Find where the given text appears and provide that cell's center as [x, y] coordinate. 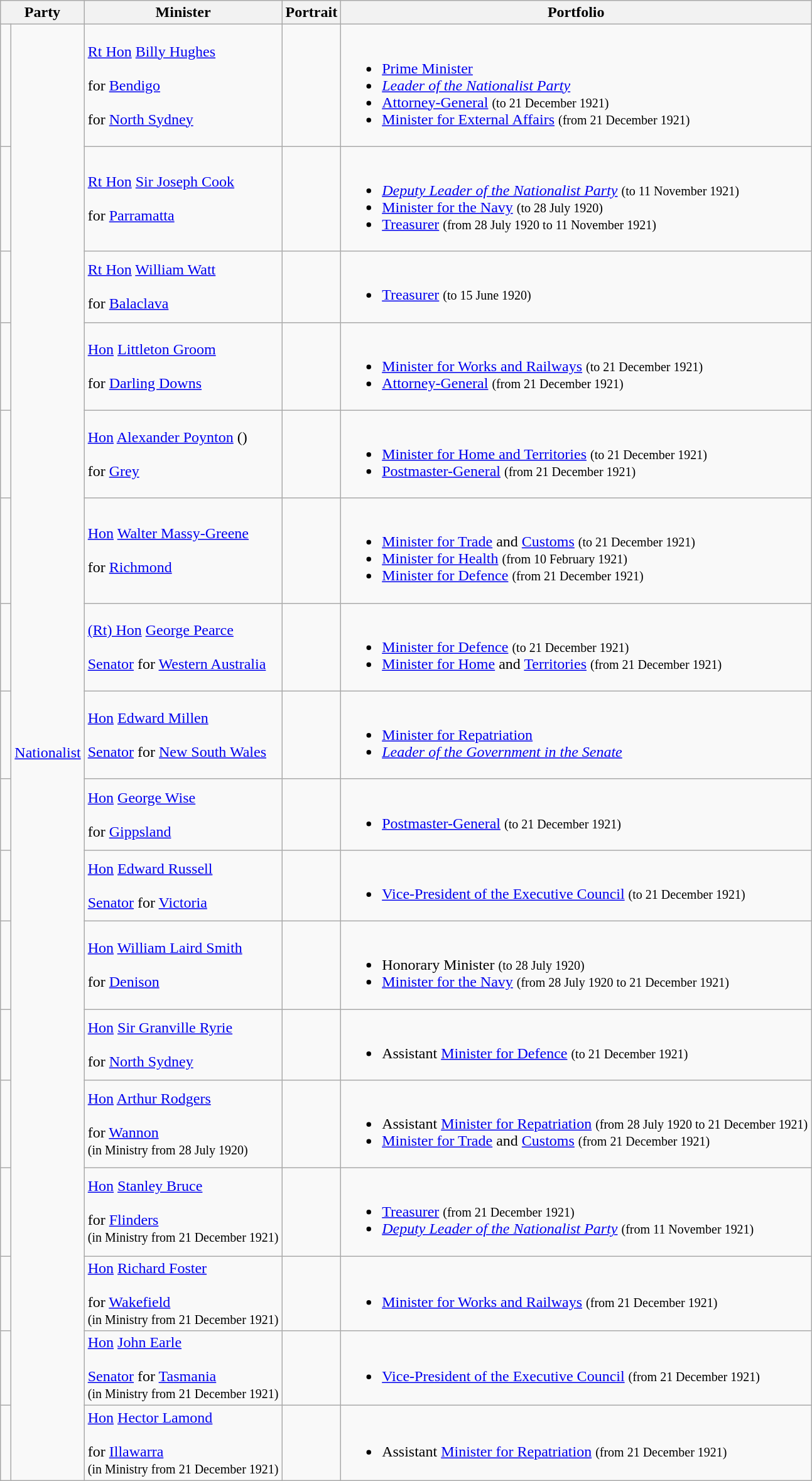
Nationalist [48, 752]
Rt Hon Sir Joseph Cook for Parramatta [183, 198]
Minister for Works and Railways (from 21 December 1921) [577, 1294]
Hon Arthur Rodgers for Wannon (in Ministry from 28 July 1920) [183, 1124]
Minister for Trade and Customs (to 21 December 1921)Minister for Health (from 10 February 1921)Minister for Defence (from 21 December 1921) [577, 550]
Portrait [311, 13]
Minister for Works and Railways (to 21 December 1921)Attorney-General (from 21 December 1921) [577, 366]
Rt Hon Billy Hughes for Bendigo for North Sydney [183, 85]
Hon Edward Russell Senator for Victoria [183, 886]
Prime MinisterLeader of the Nationalist PartyAttorney-General (to 21 December 1921)Minister for External Affairs (from 21 December 1921) [577, 85]
Assistant Minister for Defence (to 21 December 1921) [577, 1044]
Hon Littleton Groom for Darling Downs [183, 366]
Hon Alexander Poynton () for Grey [183, 454]
Treasurer (to 15 June 1920) [577, 286]
Hon Sir Granville Ryrie for North Sydney [183, 1044]
Party [43, 13]
Assistant Minister for Repatriation (from 28 July 1920 to 21 December 1921)Minister for Trade and Customs (from 21 December 1921) [577, 1124]
(Rt) Hon George Pearce Senator for Western Australia [183, 647]
Rt Hon William Watt for Balaclava [183, 286]
Treasurer (from 21 December 1921)Deputy Leader of the Nationalist Party (from 11 November 1921) [577, 1212]
Hon Richard Foster for Wakefield (in Ministry from 21 December 1921) [183, 1294]
Hon Hector Lamond for Illawarra (in Ministry from 21 December 1921) [183, 1443]
Minister for Home and Territories (to 21 December 1921)Postmaster-General (from 21 December 1921) [577, 454]
Hon Stanley Bruce for Flinders (in Ministry from 21 December 1921) [183, 1212]
Assistant Minister for Repatriation (from 21 December 1921) [577, 1443]
Postmaster-General (to 21 December 1921) [577, 814]
Hon William Laird Smith for Denison [183, 965]
Hon Edward Millen Senator for New South Wales [183, 735]
Minister for Defence (to 21 December 1921)Minister for Home and Territories (from 21 December 1921) [577, 647]
Vice-President of the Executive Council (to 21 December 1921) [577, 886]
Hon George Wise for Gippsland [183, 814]
Vice-President of the Executive Council (from 21 December 1921) [577, 1368]
Minister [183, 13]
Hon Walter Massy-Greene for Richmond [183, 550]
Minister for RepatriationLeader of the Government in the Senate [577, 735]
Hon John Earle Senator for Tasmania (in Ministry from 21 December 1921) [183, 1368]
Portfolio [577, 13]
Deputy Leader of the Nationalist Party (to 11 November 1921)Minister for the Navy (to 28 July 1920)Treasurer (from 28 July 1920 to 11 November 1921) [577, 198]
Honorary Minister (to 28 July 1920)Minister for the Navy (from 28 July 1920 to 21 December 1921) [577, 965]
